Provide the [x, y] coordinate of the cell's center where the given text is located.  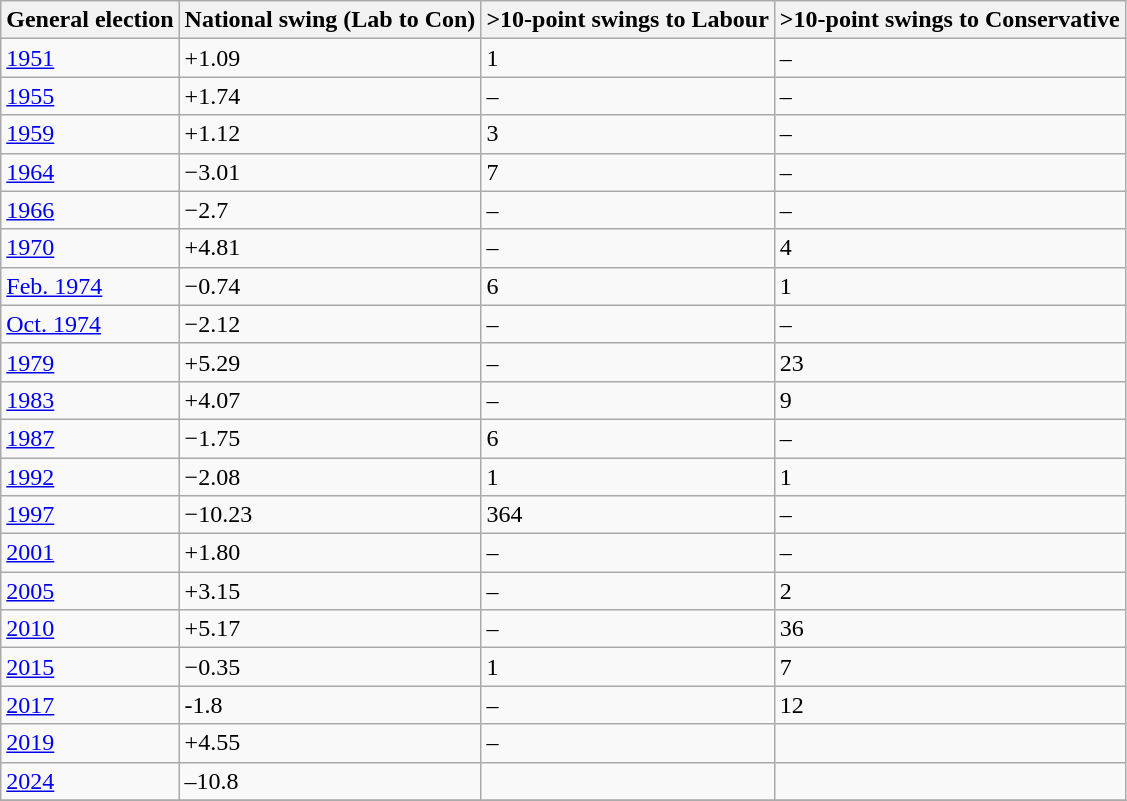
−2.7 [330, 210]
−2.12 [330, 324]
−2.08 [330, 477]
+5.29 [330, 362]
2 [950, 591]
-1.8 [330, 705]
+4.55 [330, 743]
+5.17 [330, 629]
2019 [90, 743]
3 [628, 134]
4 [950, 248]
9 [950, 400]
1979 [90, 362]
+1.80 [330, 553]
−1.75 [330, 438]
2015 [90, 667]
1966 [90, 210]
1997 [90, 515]
1951 [90, 58]
364 [628, 515]
–10.8 [330, 781]
General election [90, 20]
+1.12 [330, 134]
+1.74 [330, 96]
−10.23 [330, 515]
−0.74 [330, 286]
2010 [90, 629]
1964 [90, 172]
2017 [90, 705]
−3.01 [330, 172]
1983 [90, 400]
+3.15 [330, 591]
+4.07 [330, 400]
>10-point swings to Labour [628, 20]
36 [950, 629]
1955 [90, 96]
+4.81 [330, 248]
National swing (Lab to Con) [330, 20]
1992 [90, 477]
Feb. 1974 [90, 286]
2005 [90, 591]
1987 [90, 438]
1959 [90, 134]
12 [950, 705]
+1.09 [330, 58]
2001 [90, 553]
−0.35 [330, 667]
Oct. 1974 [90, 324]
1970 [90, 248]
23 [950, 362]
>10-point swings to Conservative [950, 20]
2024 [90, 781]
